Detect which cell encompasses the target text, then output its [X, Y] center coordinate. 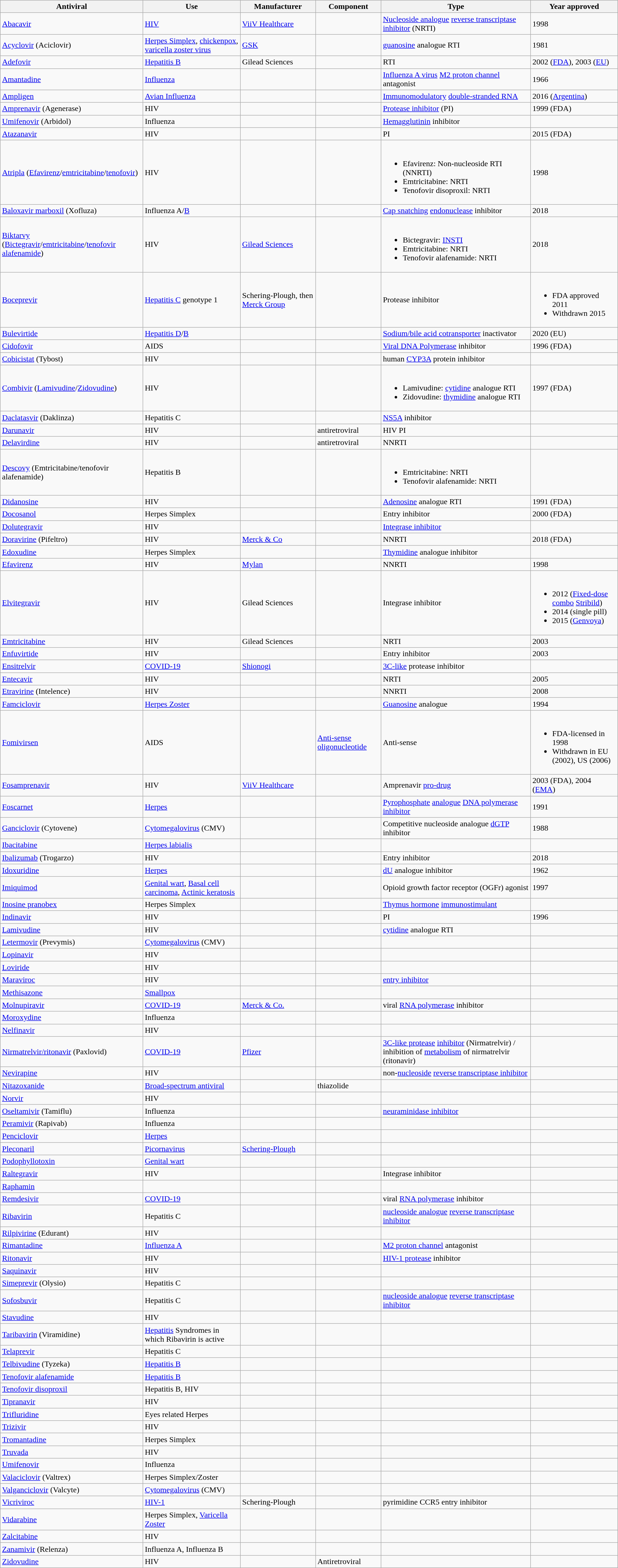
FDA approved 2011Withdrawn 2015 [574, 300]
Vicriviroc [72, 1502]
Rilpivirine (Edurant) [72, 1233]
dU analogue inhibitor [456, 870]
Guanosine analogue [456, 704]
Fomivirsen [72, 742]
Bictegravir: INSTIEmtricitabine: NRTITenofovir alafenamide: NRTI [456, 244]
Protease inhibitor (PI) [456, 109]
Peramivir (Rapivab) [72, 1123]
Herpes labialis [191, 845]
Adefovir [72, 62]
Famciclovir [72, 704]
thiazolide [348, 1086]
Picornavirus [191, 1149]
Mylan [278, 564]
Year approved [574, 7]
Use [191, 7]
Efavirenz [72, 564]
Ribavirin [72, 1216]
Ritonavir [72, 1258]
NS5A inhibitor [456, 418]
Herpes Simplex, Varicella Zoster [191, 1519]
Thymidine analogue inhibitor [456, 552]
Influenza A/B [191, 210]
1991 [574, 807]
Indinavir [72, 917]
Antiviral [72, 7]
Pleconaril [72, 1149]
Emtricitabine: NRTITenofovir alafenamide: NRTI [456, 472]
1996 (FDA) [574, 346]
Herpes Simplex, chickenpox, varicella zoster virus [191, 45]
Descovy (Emtricitabine/tenofovir alafenamide) [72, 472]
1994 [574, 704]
Shionogi [278, 666]
Opioid growth factor receptor (OGFr) agonist [456, 887]
Entecavir [72, 679]
2016 (Argentina) [574, 96]
Baloxavir marboxil (Xofluza) [72, 210]
1991 (FDA) [574, 502]
Simeprevir (Olysio) [72, 1283]
Daclatasvir (Daklinza) [72, 418]
guanosine analogue RTI [456, 45]
Merck & Co. [278, 1005]
Podophyllotoxin [72, 1161]
1997 (FDA) [574, 388]
Nucleoside analogue reverse transcriptase inhibitor (NRTI) [456, 24]
Remdesivir [72, 1199]
Antiretroviral [348, 1561]
Tipranavir [72, 1402]
Amprenavir (Agenerase) [72, 109]
Letermovir (Prevymis) [72, 942]
3C-like protease inhibitor (Nirmatrelvir) / inhibition of metabolism of nirmatrelvir (ritonavir) [456, 1052]
Foscarnet [72, 807]
Abacavir [72, 24]
Efavirenz: Non-nucleoside RTI (NNRTI)Emtricitabine: NRTITenofovir disoproxil: NRTI [456, 172]
2012 (Fixed-dose combo Stribild)2014 (single pill)2015 (Genvoya) [574, 603]
Boceprevir [72, 300]
Atazanavir [72, 134]
Hepatitis Syndromes in which Ribavirin is active [191, 1334]
Merck & Co [278, 539]
Zanamivir (Relenza) [72, 1549]
Sodium/bile acid cotransporter inactivator [456, 334]
Smallpox [191, 992]
Influenza A, Influenza B [191, 1549]
entry inhibitor [456, 980]
Combivir (Lamivudine/Zidovudine) [72, 388]
Nirmatrelvir/ritonavir (Paxlovid) [72, 1052]
Ganciclovir (Cytovene) [72, 828]
Stavudine [72, 1317]
Didanosine [72, 502]
Herpes Simplex/Zoster [191, 1477]
Cidofovir [72, 346]
Influenza A virus M2 proton channel antagonist [456, 79]
1996 [574, 917]
Tenofovir disoproxil [72, 1389]
Truvada [72, 1452]
Telbivudine (Tyzeka) [72, 1364]
Umifenovir (Arbidol) [72, 121]
Ampligen [72, 96]
Ensitrelvir [72, 666]
Elvitegravir [72, 603]
Amprenavir pro-drug [456, 785]
Enfuvirtide [72, 654]
Nitazoxanide [72, 1086]
Fosamprenavir [72, 785]
2000 (FDA) [574, 514]
Rimantadine [72, 1246]
Raphamin [72, 1186]
Eyes related Herpes [191, 1414]
Valganciclovir (Valcyte) [72, 1490]
Methisazone [72, 992]
Idoxuridine [72, 870]
1999 (FDA) [574, 109]
M2 proton channel antagonist [456, 1246]
Type [456, 7]
Darunavir [72, 430]
Anti-sense [456, 742]
Lamivudine: cytidine analogue RTIZidovudine: thymidine analogue RTI [456, 388]
Manufacturer [278, 7]
Genital wart [191, 1161]
Protease inhibitor [456, 300]
Taribavirin (Viramidine) [72, 1334]
Maraviroc [72, 980]
Raltegravir [72, 1174]
Genital wart, Basal cell carcinoma, Actinic keratosis [191, 887]
2020 (EU) [574, 334]
cytidine analogue RTI [456, 929]
1981 [574, 45]
Pfizer [278, 1052]
Competitive nucleoside analogue dGTP inhibitor [456, 828]
neuraminidase inhibitor [456, 1111]
Bulevirtide [72, 334]
RTI [456, 62]
2005 [574, 679]
2008 [574, 691]
Docosanol [72, 514]
Moroxydine [72, 1018]
Nevirapine [72, 1073]
Thymus hormone immunostimulant [456, 904]
Zalcitabine [72, 1536]
Inosine pranobex [72, 904]
Immunomodulatory double-stranded RNA [456, 96]
2002 (FDA), 2003 (EU) [574, 62]
Vidarabine [72, 1519]
Valaciclovir (Valtrex) [72, 1477]
Sofosbuvir [72, 1300]
Saquinavir [72, 1271]
3C-like protease inhibitor [456, 666]
Herpes Zoster [191, 704]
HIV-1 protease inhibitor [456, 1258]
Hemagglutinin inhibitor [456, 121]
Hepatitis D/B [191, 334]
1988 [574, 828]
Hepatitis B, HIV [191, 1389]
Viral DNA Polymerase inhibitor [456, 346]
Zidovudine [72, 1561]
Lopinavir [72, 955]
Acyclovir (Aciclovir) [72, 45]
2018 (FDA) [574, 539]
Biktarvy (Bictegravir/emtricitabine/tenofovir alafenamide) [72, 244]
2003 (FDA), 2004 (EMA) [574, 785]
Emtricitabine [72, 641]
Telaprevir [72, 1351]
Nelfinavir [72, 1030]
Dolutegravir [72, 527]
human CYP3A protein inhibitor [456, 359]
Cobicistat (Tybost) [72, 359]
Hepatitis C genotype 1 [191, 300]
Atripla (Efavirenz/emtricitabine/tenofovir) [72, 172]
Penciclovir [72, 1136]
Ibalizumab (Trogarzo) [72, 858]
Component [348, 7]
Delavirdine [72, 443]
2015 (FDA) [574, 134]
Influenza A [191, 1246]
Amantadine [72, 79]
Adenosine analogue RTI [456, 502]
HIV-1 [191, 1502]
Cap snatching endonuclease inhibitor [456, 210]
non-nucleoside reverse transcriptase inhibitor [456, 1073]
Tenofovir alafenamide [72, 1377]
Broad-spectrum antiviral [191, 1086]
Imiquimod [72, 887]
Norvir [72, 1098]
Tromantadine [72, 1439]
Schering-Plough, then Merck Group [278, 300]
Doravirine (Pifeltro) [72, 539]
Pyrophosphate analogue DNA polymerase inhibitor [456, 807]
Ibacitabine [72, 845]
Edoxudine [72, 552]
Loviride [72, 967]
1997 [574, 887]
Molnupiravir [72, 1005]
HIV PI [456, 430]
Oseltamivir (Tamiflu) [72, 1111]
pyrimidine CCR5 entry inhibitor [456, 1502]
Umifenovir [72, 1465]
GSK [278, 45]
1966 [574, 79]
Avian Influenza [191, 96]
Anti-sense oligonucleotide [348, 742]
FDA-licensed in 1998Withdrawn in EU (2002), US (2006) [574, 742]
Etravirine (Intelence) [72, 691]
Trifluridine [72, 1414]
Trizivir [72, 1427]
1962 [574, 870]
Lamivudine [72, 929]
